Pinpoint the cell where the given text exists, returning its [X, Y] midpoint coordinate. 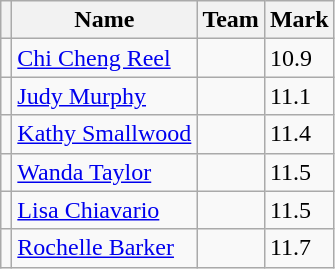
11.1 [299, 96]
10.9 [299, 58]
Name [104, 20]
11.4 [299, 134]
Team [231, 20]
Wanda Taylor [104, 172]
Judy Murphy [104, 96]
Rochelle Barker [104, 248]
Kathy Smallwood [104, 134]
Mark [299, 20]
Lisa Chiavario [104, 210]
11.7 [299, 248]
Chi Cheng Reel [104, 58]
